Return the (X, Y) coordinate for the center point of the cell that contains the specified text.  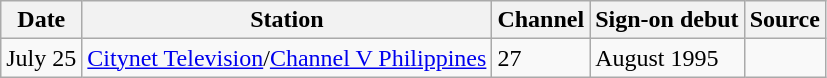
Sign-on debut (667, 20)
Station (287, 20)
Citynet Television/Channel V Philippines (287, 58)
Channel (541, 20)
27 (541, 58)
Date (42, 20)
August 1995 (667, 58)
Source (784, 20)
July 25 (42, 58)
